Scan for the cell matching the given text and deliver its [X, Y] coordinate at center. 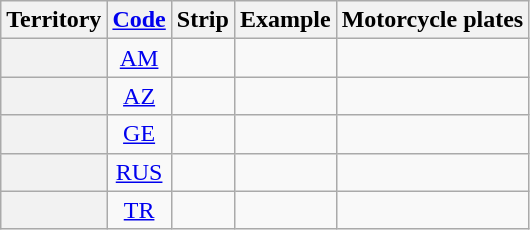
Example [285, 20]
GE [139, 134]
Strip [202, 20]
AM [139, 58]
Motorcycle plates [432, 20]
Territory [54, 20]
Code [139, 20]
RUS [139, 172]
TR [139, 210]
AZ [139, 96]
